Provide the (X, Y) coordinate of the cell's center where the given text is located.  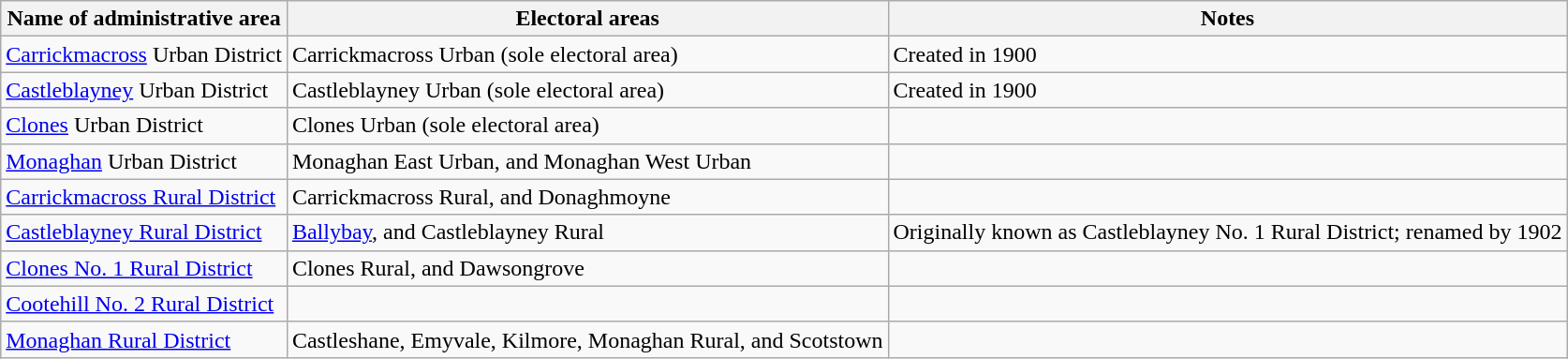
Carrickmacross Urban District (144, 54)
Monaghan Urban District (144, 161)
Castleblayney Urban District (144, 90)
Castleshane, Emyvale, Kilmore, Monaghan Rural, and Scotstown (587, 339)
Originally known as Castleblayney No. 1 Rural District; renamed by 1902 (1227, 232)
Castleblayney Rural District (144, 232)
Electoral areas (587, 19)
Clones Rural, and Dawsongrove (587, 268)
Clones Urban (sole electoral area) (587, 126)
Clones No. 1 Rural District (144, 268)
Monaghan Rural District (144, 339)
Castleblayney Urban (sole electoral area) (587, 90)
Monaghan East Urban, and Monaghan West Urban (587, 161)
Cootehill No. 2 Rural District (144, 304)
Carrickmacross Urban (sole electoral area) (587, 54)
Clones Urban District (144, 126)
Carrickmacross Rural, and Donaghmoyne (587, 197)
Carrickmacross Rural District (144, 197)
Ballybay, and Castleblayney Rural (587, 232)
Name of administrative area (144, 19)
Notes (1227, 19)
